From the cell containing the given text, extract its center point as [X, Y] coordinate. 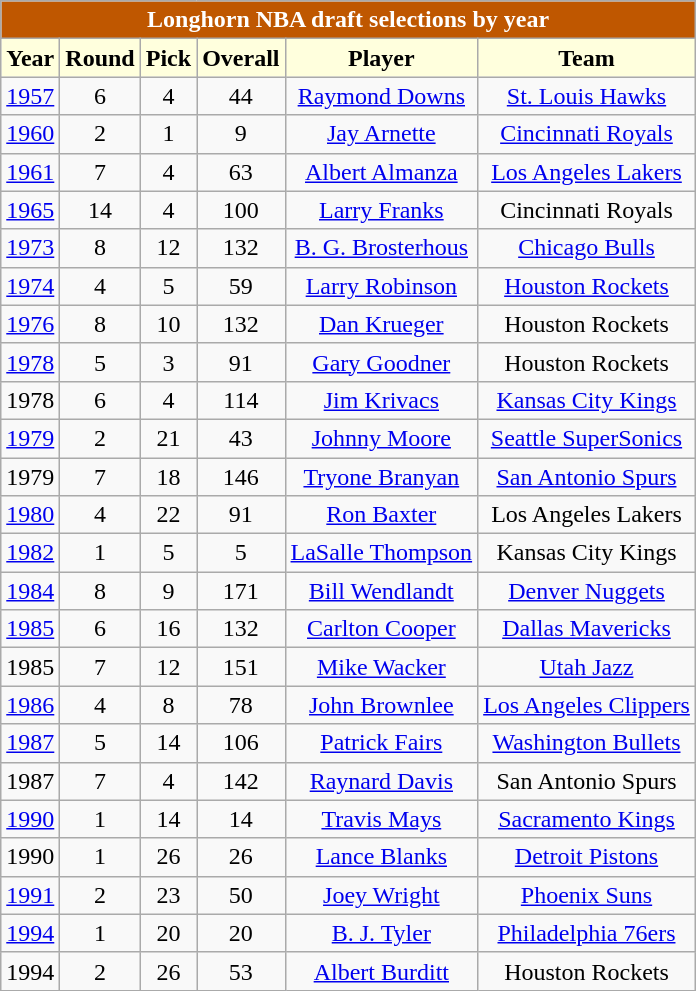
Denver Nuggets [587, 591]
3 [168, 362]
18 [168, 477]
Raymond Downs [382, 96]
Dallas Mavericks [587, 629]
Larry Robinson [382, 286]
Philadelphia 76ers [587, 933]
Patrick Fairs [382, 743]
Los Angeles Clippers [587, 705]
Utah Jazz [587, 667]
44 [241, 96]
1976 [30, 324]
10 [168, 324]
Jim Krivacs [382, 400]
1980 [30, 515]
171 [241, 591]
Johnny Moore [382, 438]
50 [241, 895]
1974 [30, 286]
142 [241, 781]
Raynard Davis [382, 781]
78 [241, 705]
Chicago Bulls [587, 248]
Phoenix Suns [587, 895]
Dan Krueger [382, 324]
Jay Arnette [382, 134]
22 [168, 515]
1960 [30, 134]
John Brownlee [382, 705]
114 [241, 400]
LaSalle Thompson [382, 553]
1973 [30, 248]
Albert Burditt [382, 971]
59 [241, 286]
146 [241, 477]
Ron Baxter [382, 515]
Team [587, 58]
Overall [241, 58]
1957 [30, 96]
Year [30, 58]
Gary Goodner [382, 362]
1982 [30, 553]
Seattle SuperSonics [587, 438]
Player [382, 58]
100 [241, 210]
B. J. Tyler [382, 933]
Lance Blanks [382, 857]
16 [168, 629]
1984 [30, 591]
Longhorn NBA draft selections by year [348, 20]
43 [241, 438]
Albert Almanza [382, 172]
Joey Wright [382, 895]
Travis Mays [382, 819]
Mike Wacker [382, 667]
Round [100, 58]
53 [241, 971]
1965 [30, 210]
Tryone Branyan [382, 477]
1991 [30, 895]
151 [241, 667]
Pick [168, 58]
B. G. Brosterhous [382, 248]
Carlton Cooper [382, 629]
63 [241, 172]
Sacramento Kings [587, 819]
Washington Bullets [587, 743]
106 [241, 743]
23 [168, 895]
1986 [30, 705]
Bill Wendlandt [382, 591]
Detroit Pistons [587, 857]
1961 [30, 172]
21 [168, 438]
St. Louis Hawks [587, 96]
Larry Franks [382, 210]
